Search for the cell housing the specified text and yield its (X, Y) center coordinate. 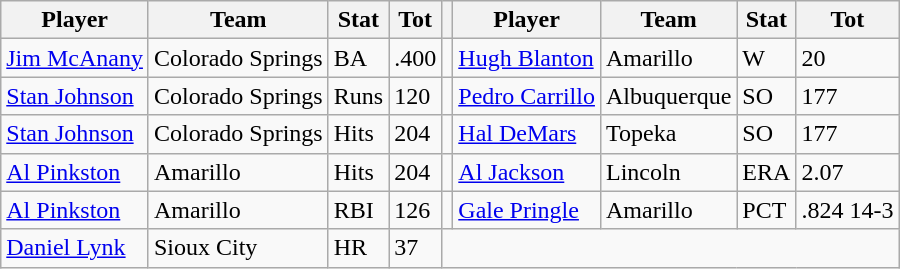
Albuquerque (668, 96)
W (766, 58)
Gale Pringle (527, 210)
120 (416, 96)
126 (416, 210)
Al Jackson (527, 172)
37 (416, 248)
Daniel Lynk (75, 248)
Runs (358, 96)
Hal DeMars (527, 134)
Hugh Blanton (527, 58)
Topeka (668, 134)
.400 (416, 58)
Sioux City (238, 248)
.824 14-3 (848, 210)
Lincoln (668, 172)
BA (358, 58)
20 (848, 58)
2.07 (848, 172)
Pedro Carrillo (527, 96)
HR (358, 248)
PCT (766, 210)
RBI (358, 210)
Jim McAnany (75, 58)
ERA (766, 172)
